Output the (X, Y) coordinate of the center of the cell containing the given text.  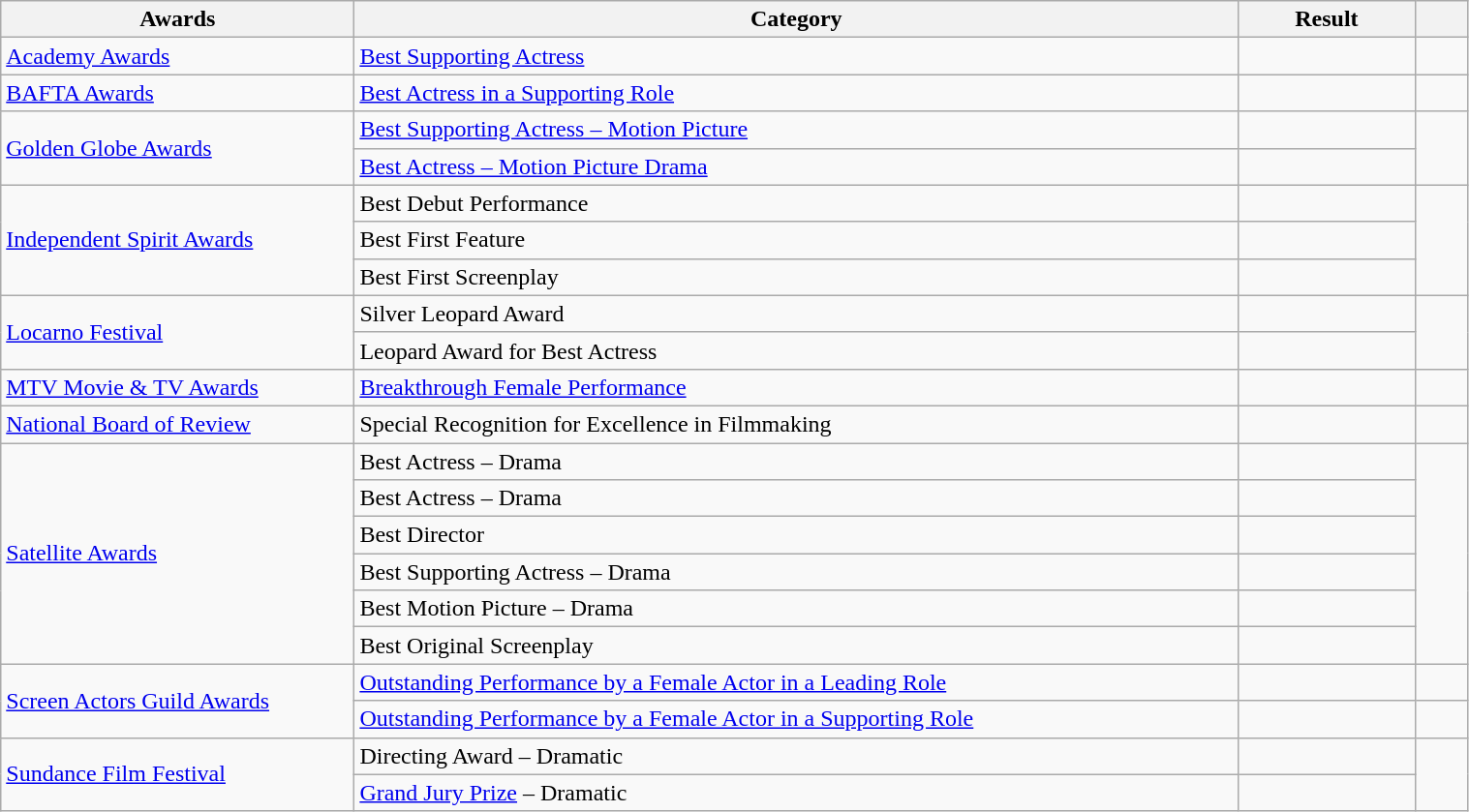
Best First Feature (796, 240)
Screen Actors Guild Awards (178, 701)
Best Original Screenplay (796, 646)
Result (1327, 19)
Breakthrough Female Performance (796, 387)
Academy Awards (178, 56)
MTV Movie & TV Awards (178, 387)
Best Motion Picture – Drama (796, 609)
Directing Award – Dramatic (796, 756)
Independent Spirit Awards (178, 240)
Best Supporting Actress – Motion Picture (796, 130)
Awards (178, 19)
Best Actress in a Supporting Role (796, 93)
BAFTA Awards (178, 93)
Best Director (796, 535)
Grand Jury Prize – Dramatic (796, 793)
Best Supporting Actress (796, 56)
Category (796, 19)
Sundance Film Festival (178, 774)
Outstanding Performance by a Female Actor in a Leading Role (796, 682)
Special Recognition for Excellence in Filmmaking (796, 424)
Golden Globe Awards (178, 148)
Satellite Awards (178, 554)
Best Actress – Motion Picture Drama (796, 166)
Best Debut Performance (796, 203)
Locarno Festival (178, 332)
Leopard Award for Best Actress (796, 350)
Best First Screenplay (796, 277)
Silver Leopard Award (796, 314)
National Board of Review (178, 424)
Best Supporting Actress – Drama (796, 572)
Outstanding Performance by a Female Actor in a Supporting Role (796, 719)
